Identify which cell holds the provided text, then report its [X, Y] central coordinate. 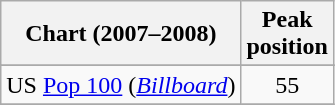
Peakposition [287, 34]
55 [287, 85]
US Pop 100 (Billboard) [121, 85]
Chart (2007–2008) [121, 34]
